Identify which cell holds the provided text, then report its (x, y) central coordinate. 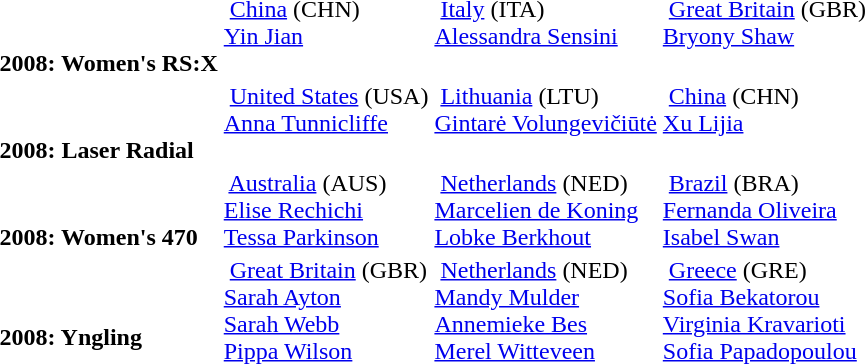
Lithuania (LTU)Gintarė Volungevičiūtė (546, 123)
Australia (AUS)Elise RechichiTessa Parkinson (326, 210)
United States (USA)Anna Tunnicliffe (326, 123)
Netherlands (NED)Marcelien de KoningLobke Berkhout (546, 210)
